Capture the cell that displays the provided text and extract its [X, Y] central coordinate. 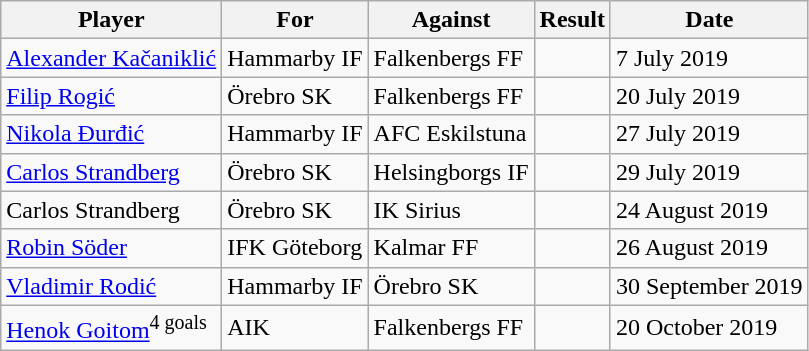
IK Sirius [451, 210]
Against [451, 20]
Filip Rogić [112, 96]
AIK [295, 328]
AFC Eskilstuna [451, 134]
30 September 2019 [709, 286]
IFK Göteborg [295, 248]
Helsingborgs IF [451, 172]
26 August 2019 [709, 248]
Vladimir Rodić [112, 286]
Player [112, 20]
Result [572, 20]
24 August 2019 [709, 210]
For [295, 20]
Robin Söder [112, 248]
29 July 2019 [709, 172]
Henok Goitom4 goals [112, 328]
Date [709, 20]
7 July 2019 [709, 58]
27 July 2019 [709, 134]
Alexander Kačaniklić [112, 58]
Kalmar FF [451, 248]
20 October 2019 [709, 328]
20 July 2019 [709, 96]
Nikola Đurđić [112, 134]
